Determine the (X, Y) coordinate at the center of the cell enclosing the given text.  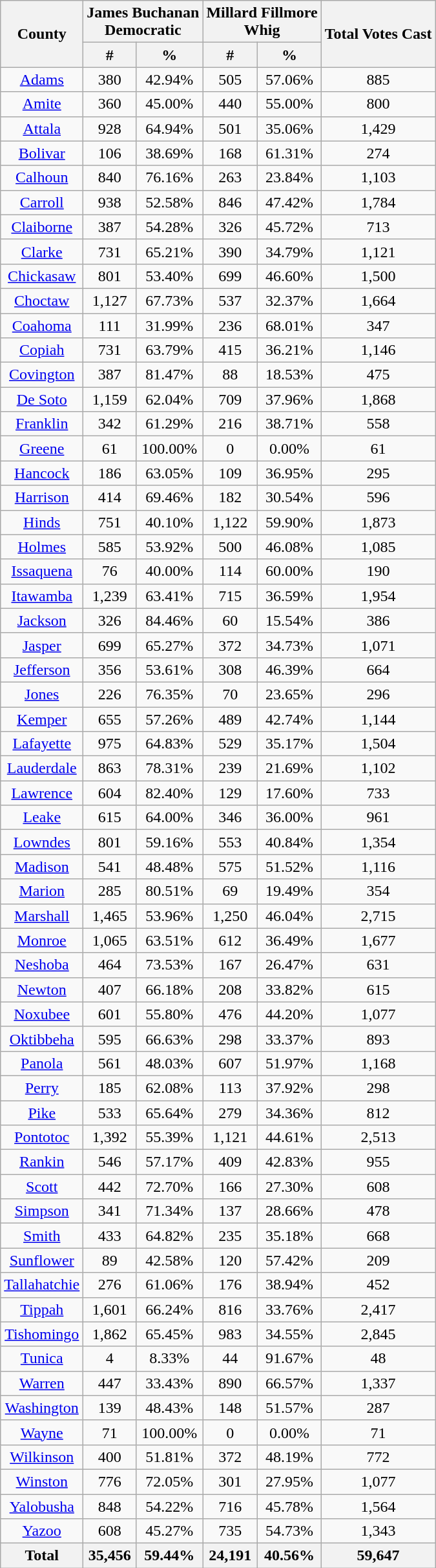
18.53% (289, 375)
961 (379, 818)
414 (110, 498)
James BuchananDemocratic (143, 22)
Carroll (42, 202)
113 (230, 1088)
346 (230, 818)
601 (110, 1014)
72.70% (169, 1187)
62.08% (169, 1088)
1,564 (379, 1507)
County (42, 34)
Millard FillmoreWhig (262, 22)
48.48% (169, 867)
Adams (42, 79)
226 (110, 694)
46.08% (289, 547)
51.52% (289, 867)
400 (110, 1457)
Simpson (42, 1211)
1,122 (230, 522)
Choctaw (42, 301)
800 (379, 104)
66.63% (169, 1039)
190 (379, 571)
52.58% (169, 202)
Tunica (42, 1359)
54.28% (169, 227)
51.81% (169, 1457)
Tallahatchie (42, 1285)
26.47% (289, 965)
Washington (42, 1408)
816 (230, 1309)
15.54% (289, 620)
341 (110, 1211)
772 (379, 1457)
76 (110, 571)
Yazoo (42, 1531)
604 (110, 793)
2,513 (379, 1138)
42.94% (169, 79)
64.94% (169, 129)
27.95% (289, 1481)
De Soto (42, 399)
51.97% (289, 1063)
Copiah (42, 350)
885 (379, 79)
51.57% (289, 1408)
64.82% (169, 1236)
840 (110, 178)
2,845 (379, 1334)
Monroe (42, 940)
285 (110, 891)
596 (379, 498)
23.84% (289, 178)
Newton (42, 990)
Lauderdale (42, 768)
Smith (42, 1236)
1,429 (379, 129)
Wayne (42, 1432)
407 (110, 990)
59,647 (379, 1556)
40.84% (289, 842)
Tishomingo (42, 1334)
34.55% (289, 1334)
Jones (42, 694)
Itawamba (42, 596)
276 (110, 1285)
Chickasaw (42, 276)
716 (230, 1507)
69 (230, 891)
Rankin (42, 1162)
928 (110, 129)
65.45% (169, 1334)
53.96% (169, 916)
342 (110, 424)
Pontotoc (42, 1138)
27.30% (289, 1187)
45.27% (169, 1531)
208 (230, 990)
Jackson (42, 620)
356 (110, 670)
464 (110, 965)
500 (230, 547)
Claiborne (42, 227)
475 (379, 375)
55.39% (169, 1138)
308 (230, 670)
106 (110, 153)
8.33% (169, 1359)
216 (230, 424)
Jefferson (42, 670)
Yalobusha (42, 1507)
Lawrence (42, 793)
236 (230, 325)
70 (230, 694)
1,601 (110, 1309)
938 (110, 202)
Wilkinson (42, 1457)
4 (110, 1359)
33.37% (289, 1039)
36.59% (289, 596)
53.61% (169, 670)
Covington (42, 375)
575 (230, 867)
35.06% (289, 129)
139 (110, 1408)
846 (230, 202)
33.43% (169, 1383)
668 (379, 1236)
Sunflower (42, 1260)
Hinds (42, 522)
1,159 (110, 399)
1,127 (110, 301)
31.99% (169, 325)
Jasper (42, 645)
71.34% (169, 1211)
59.16% (169, 842)
82.40% (169, 793)
80.51% (169, 891)
65.27% (169, 645)
63.51% (169, 940)
Tippah (42, 1309)
76.35% (169, 694)
Bolivar (42, 153)
185 (110, 1088)
48 (379, 1359)
61.31% (289, 153)
120 (230, 1260)
347 (379, 325)
Coahoma (42, 325)
42.83% (289, 1162)
168 (230, 153)
558 (379, 424)
893 (379, 1039)
1,144 (379, 719)
715 (230, 596)
Winston (42, 1481)
Attala (42, 129)
955 (379, 1162)
35.17% (289, 744)
36.21% (289, 350)
476 (230, 1014)
631 (379, 965)
2,417 (379, 1309)
34.36% (289, 1112)
34.73% (289, 645)
78.31% (169, 768)
1,954 (379, 596)
Total Votes Cast (379, 34)
Warren (42, 1383)
19.49% (289, 891)
89 (110, 1260)
354 (379, 891)
182 (230, 498)
541 (110, 867)
36.49% (289, 940)
585 (110, 547)
301 (230, 1481)
63.41% (169, 596)
595 (110, 1039)
55.00% (289, 104)
114 (230, 571)
Lafayette (42, 744)
713 (379, 227)
65.21% (169, 251)
81.47% (169, 375)
Marion (42, 891)
37.92% (289, 1088)
386 (379, 620)
537 (230, 301)
54.73% (289, 1531)
54.22% (169, 1507)
2,715 (379, 916)
287 (379, 1408)
274 (379, 153)
57.42% (289, 1260)
Noxubee (42, 1014)
380 (110, 79)
33.82% (289, 990)
148 (230, 1408)
390 (230, 251)
88 (230, 375)
17.60% (289, 793)
1,504 (379, 744)
48.19% (289, 1457)
66.24% (169, 1309)
66.57% (289, 1383)
1,102 (379, 768)
59.44% (169, 1556)
263 (230, 178)
612 (230, 940)
40.00% (169, 571)
1,337 (379, 1383)
44 (230, 1359)
Oktibbeha (42, 1039)
46.04% (289, 916)
66.18% (169, 990)
433 (110, 1236)
501 (230, 129)
44.20% (289, 1014)
1,116 (379, 867)
553 (230, 842)
546 (110, 1162)
235 (230, 1236)
76.16% (169, 178)
40.10% (169, 522)
60.00% (289, 571)
360 (110, 104)
57.06% (289, 79)
1,784 (379, 202)
46.60% (289, 276)
1,146 (379, 350)
23.65% (289, 694)
415 (230, 350)
751 (110, 522)
863 (110, 768)
73.53% (169, 965)
452 (379, 1285)
91.67% (289, 1359)
1,085 (379, 547)
1,168 (379, 1063)
21.69% (289, 768)
655 (110, 719)
36.00% (289, 818)
Amite (42, 104)
166 (230, 1187)
Kemper (42, 719)
64.83% (169, 744)
45.72% (289, 227)
209 (379, 1260)
447 (110, 1383)
45.78% (289, 1507)
Panola (42, 1063)
Hancock (42, 473)
64.00% (169, 818)
38.94% (289, 1285)
1,239 (110, 596)
42.74% (289, 719)
84.46% (169, 620)
47.42% (289, 202)
Greene (42, 449)
529 (230, 744)
63.05% (169, 473)
Scott (42, 1187)
561 (110, 1063)
38.71% (289, 424)
1,343 (379, 1531)
57.26% (169, 719)
61.06% (169, 1285)
176 (230, 1285)
Issaquena (42, 571)
1,065 (110, 940)
Marshall (42, 916)
24,191 (230, 1556)
72.05% (169, 1481)
1,071 (379, 645)
57.17% (169, 1162)
975 (110, 744)
607 (230, 1063)
709 (230, 399)
67.73% (169, 301)
296 (379, 694)
1,392 (110, 1138)
Holmes (42, 547)
46.39% (289, 670)
40.56% (289, 1556)
42.58% (169, 1260)
533 (110, 1112)
109 (230, 473)
55.80% (169, 1014)
890 (230, 1383)
53.92% (169, 547)
167 (230, 965)
28.66% (289, 1211)
1,862 (110, 1334)
440 (230, 104)
1,677 (379, 940)
45.00% (169, 104)
Madison (42, 867)
Franklin (42, 424)
279 (230, 1112)
62.04% (169, 399)
1,103 (379, 178)
111 (110, 325)
1,664 (379, 301)
30.54% (289, 498)
61.29% (169, 424)
Pike (42, 1112)
37.96% (289, 399)
48.43% (169, 1408)
1,354 (379, 842)
Harrison (42, 498)
48.03% (169, 1063)
409 (230, 1162)
733 (379, 793)
1,465 (110, 916)
Clarke (42, 251)
776 (110, 1481)
35.18% (289, 1236)
Lowndes (42, 842)
53.40% (169, 276)
Calhoun (42, 178)
Neshoba (42, 965)
59.90% (289, 522)
Leake (42, 818)
295 (379, 473)
442 (110, 1187)
1,868 (379, 399)
239 (230, 768)
735 (230, 1531)
65.64% (169, 1112)
69.46% (169, 498)
505 (230, 79)
137 (230, 1211)
Total (42, 1556)
1,873 (379, 522)
1,500 (379, 276)
34.79% (289, 251)
68.01% (289, 325)
1,250 (230, 916)
32.37% (289, 301)
Perry (42, 1088)
186 (110, 473)
129 (230, 793)
33.76% (289, 1309)
44.61% (289, 1138)
489 (230, 719)
35,456 (110, 1556)
664 (379, 670)
812 (379, 1112)
60 (230, 620)
63.79% (169, 350)
848 (110, 1507)
38.69% (169, 153)
36.95% (289, 473)
983 (230, 1334)
478 (379, 1211)
